Scan for the cell matching the given text and deliver its [x, y] coordinate at center. 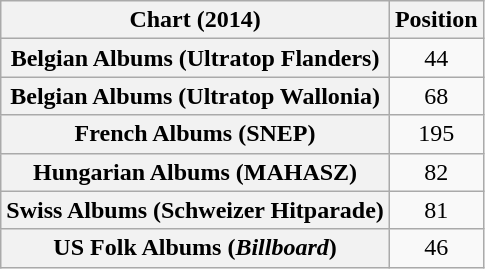
Swiss Albums (Schweizer Hitparade) [196, 210]
82 [436, 172]
US Folk Albums (Billboard) [196, 248]
French Albums (SNEP) [196, 134]
68 [436, 96]
46 [436, 248]
Hungarian Albums (MAHASZ) [196, 172]
Belgian Albums (Ultratop Wallonia) [196, 96]
195 [436, 134]
Position [436, 20]
44 [436, 58]
81 [436, 210]
Belgian Albums (Ultratop Flanders) [196, 58]
Chart (2014) [196, 20]
